Output the [X, Y] coordinate of the center of the cell containing the given text.  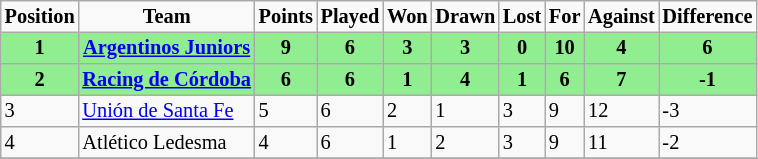
Racing de Córdoba [166, 80]
Against [621, 17]
Drawn [465, 17]
Played [350, 17]
Atlético Ledesma [166, 143]
12 [621, 111]
Points [286, 17]
-2 [708, 143]
-3 [708, 111]
For [564, 17]
-1 [708, 80]
Won [407, 17]
0 [522, 48]
11 [621, 143]
Lost [522, 17]
10 [564, 48]
5 [286, 111]
7 [621, 80]
Argentinos Juniors [166, 48]
Difference [708, 17]
Team [166, 17]
Position [40, 17]
Unión de Santa Fe [166, 111]
